Determine the [x, y] coordinate at the center of the cell enclosing the given text.  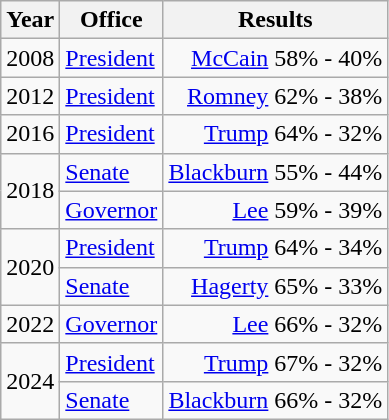
2012 [30, 96]
Trump 64% - 32% [276, 134]
Hagerty 65% - 33% [276, 286]
Blackburn 55% - 44% [276, 172]
Blackburn 66% - 32% [276, 400]
2016 [30, 134]
Trump 64% - 34% [276, 248]
Lee 59% - 39% [276, 210]
Year [30, 20]
Lee 66% - 32% [276, 324]
Romney 62% - 38% [276, 96]
Results [276, 20]
2024 [30, 381]
McCain 58% - 40% [276, 58]
Office [112, 20]
2008 [30, 58]
2022 [30, 324]
2018 [30, 191]
Trump 67% - 32% [276, 362]
2020 [30, 267]
